Extract the [x, y] coordinate from the center of the cell holding the provided text.  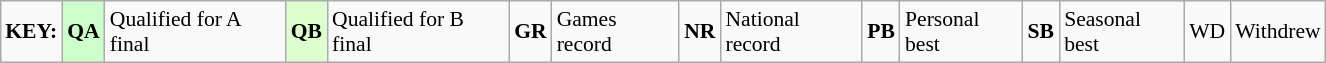
KEY: [31, 32]
Qualified for A final [196, 32]
National record [791, 32]
Games record [616, 32]
GR [530, 32]
SB [1042, 32]
Seasonal best [1122, 32]
NR [700, 32]
Withdrew [1278, 32]
PB [881, 32]
QB [306, 32]
Personal best [962, 32]
Qualified for B final [418, 32]
QA [84, 32]
WD [1207, 32]
